From the cell containing the given text, extract its center point as (X, Y) coordinate. 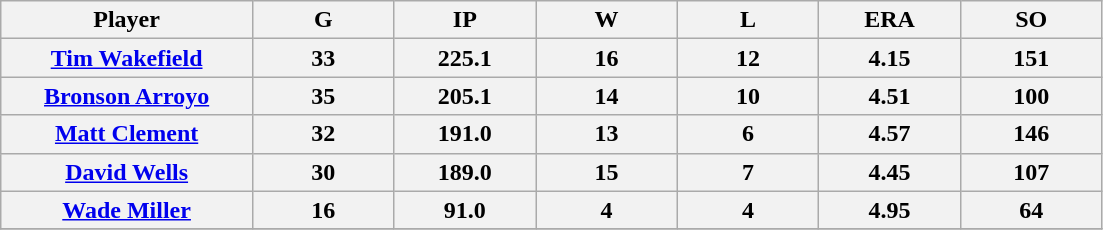
Player (127, 20)
13 (607, 134)
Wade Miller (127, 210)
Bronson Arroyo (127, 96)
189.0 (465, 172)
64 (1031, 210)
12 (748, 58)
4.57 (890, 134)
15 (607, 172)
4.95 (890, 210)
4.15 (890, 58)
ERA (890, 20)
7 (748, 172)
IP (465, 20)
30 (323, 172)
33 (323, 58)
35 (323, 96)
205.1 (465, 96)
146 (1031, 134)
David Wells (127, 172)
10 (748, 96)
14 (607, 96)
6 (748, 134)
225.1 (465, 58)
4.51 (890, 96)
Matt Clement (127, 134)
Tim Wakefield (127, 58)
W (607, 20)
L (748, 20)
100 (1031, 96)
107 (1031, 172)
191.0 (465, 134)
151 (1031, 58)
91.0 (465, 210)
SO (1031, 20)
32 (323, 134)
4.45 (890, 172)
G (323, 20)
